Return (X, Y) of the center of cell containing provided text 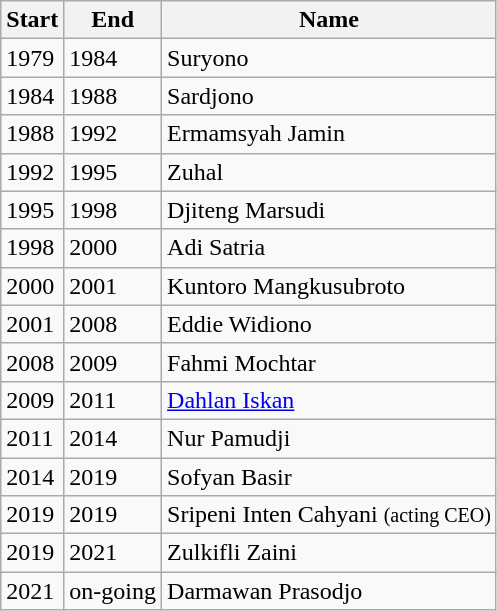
Eddie Widiono (330, 324)
End (113, 20)
Djiteng Marsudi (330, 210)
Kuntoro Mangkusubroto (330, 286)
Ermamsyah Jamin (330, 134)
Darmawan Prasodjo (330, 591)
1979 (32, 58)
Zulkifli Zaini (330, 553)
on-going (113, 591)
Dahlan Iskan (330, 400)
Sripeni Inten Cahyani (acting CEO) (330, 515)
Sofyan Basir (330, 477)
Zuhal (330, 172)
Fahmi Mochtar (330, 362)
Adi Satria (330, 248)
Nur Pamudji (330, 438)
Suryono (330, 58)
Sardjono (330, 96)
Start (32, 20)
Name (330, 20)
